Pinpoint the cell where the given text exists, returning its (x, y) midpoint coordinate. 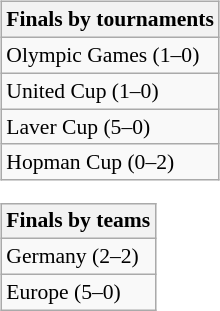
Finals by teams (78, 221)
Germany (2–2) (78, 257)
United Cup (1–0) (110, 91)
Olympic Games (1–0) (110, 55)
Finals by tournaments (110, 20)
Europe (5–0) (78, 292)
Hopman Cup (0–2) (110, 162)
Laver Cup (5–0) (110, 127)
